Capture the cell that displays the provided text and extract its [X, Y] central coordinate. 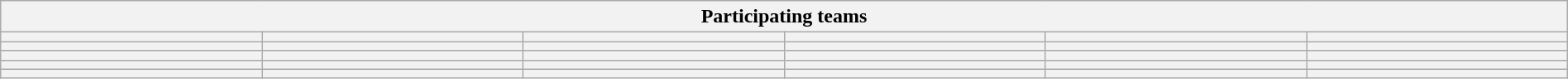
Participating teams [784, 17]
